Return [X, Y] of the center of cell containing provided text 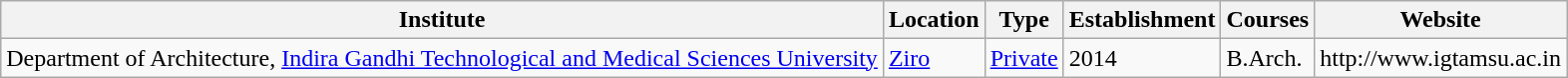
Website [1440, 20]
Courses [1268, 20]
http://www.igtamsu.ac.in [1440, 58]
Type [1023, 20]
Ziro [934, 58]
Department of Architecture, Indira Gandhi Technological and Medical Sciences University [443, 58]
B.Arch. [1268, 58]
Institute [443, 20]
Establishment [1142, 20]
2014 [1142, 58]
Location [934, 20]
Private [1023, 58]
